Find where the given text appears and provide that cell's center as [x, y] coordinate. 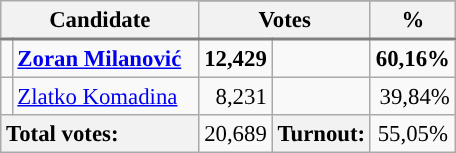
% [412, 20]
8,231 [236, 97]
Votes [285, 20]
20,689 [236, 134]
Zoran Milanović [106, 58]
Turnout: [321, 134]
60,16% [412, 58]
Total votes: [100, 134]
39,84% [412, 97]
12,429 [236, 58]
Zlatko Komadina [106, 97]
Candidate [100, 20]
55,05% [412, 134]
